From the cell containing the given text, extract its center point as [X, Y] coordinate. 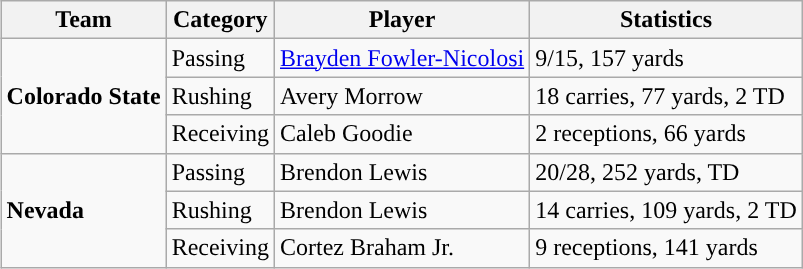
Category [220, 20]
18 carries, 77 yards, 2 TD [666, 96]
Colorado State [84, 96]
Player [402, 20]
Team [84, 20]
Nevada [84, 210]
9/15, 157 yards [666, 58]
9 receptions, 141 yards [666, 248]
Caleb Goodie [402, 134]
Cortez Braham Jr. [402, 248]
Statistics [666, 20]
14 carries, 109 yards, 2 TD [666, 210]
2 receptions, 66 yards [666, 134]
Avery Morrow [402, 96]
Brayden Fowler-Nicolosi [402, 58]
20/28, 252 yards, TD [666, 172]
